From the cell containing the given text, extract its center point as [x, y] coordinate. 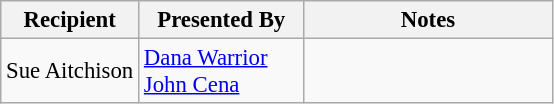
Dana WarriorJohn Cena [222, 72]
Notes [428, 20]
Recipient [70, 20]
Sue Aitchison [70, 72]
Presented By [222, 20]
